Return the (X, Y) coordinate for the center point of the cell that contains the specified text.  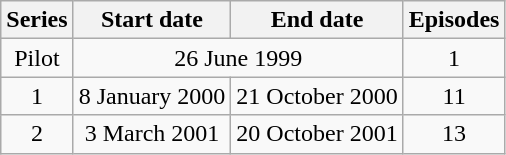
End date (317, 20)
13 (454, 134)
11 (454, 96)
Episodes (454, 20)
Pilot (37, 58)
Series (37, 20)
26 June 1999 (238, 58)
2 (37, 134)
20 October 2001 (317, 134)
21 October 2000 (317, 96)
3 March 2001 (152, 134)
8 January 2000 (152, 96)
Start date (152, 20)
